From the cell containing the given text, extract its center point as (X, Y) coordinate. 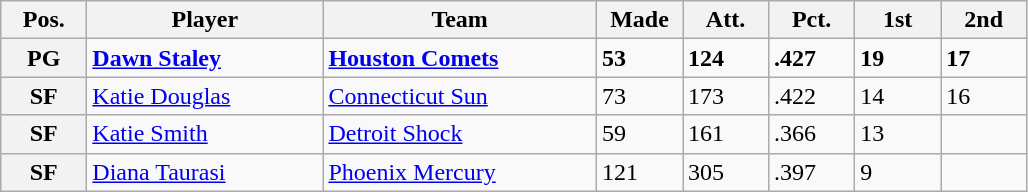
Phoenix Mercury (460, 172)
59 (639, 134)
2nd (984, 20)
14 (898, 96)
.366 (812, 134)
PG (44, 58)
Att. (725, 20)
9 (898, 172)
1st (898, 20)
Pct. (812, 20)
Katie Smith (205, 134)
17 (984, 58)
Player (205, 20)
Detroit Shock (460, 134)
161 (725, 134)
73 (639, 96)
.422 (812, 96)
Katie Douglas (205, 96)
Connecticut Sun (460, 96)
121 (639, 172)
173 (725, 96)
53 (639, 58)
.427 (812, 58)
Houston Comets (460, 58)
13 (898, 134)
Made (639, 20)
.397 (812, 172)
Dawn Staley (205, 58)
Diana Taurasi (205, 172)
Team (460, 20)
16 (984, 96)
124 (725, 58)
19 (898, 58)
305 (725, 172)
Pos. (44, 20)
